From the cell containing the given text, extract its center point as (x, y) coordinate. 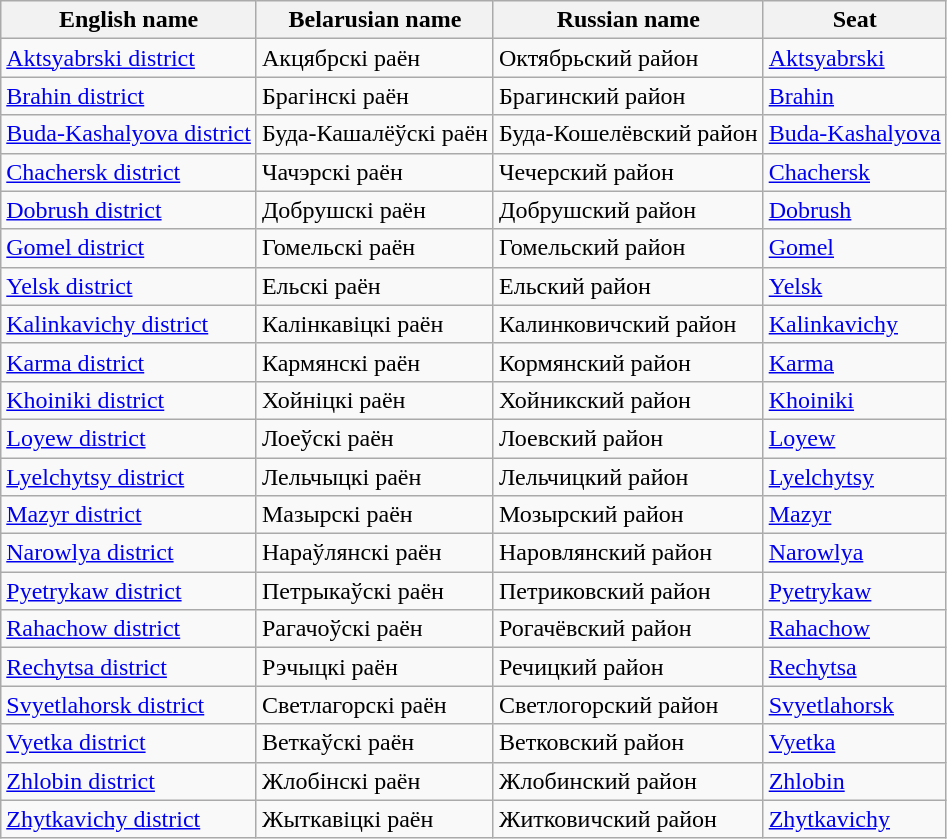
Seat (854, 20)
Yelsk (854, 286)
Zhytkavichy (854, 819)
Mazyr (854, 515)
Kalinkavichy (854, 324)
Brahin (854, 96)
Buda-Kashalyova district (129, 134)
Гомельский район (628, 248)
Pyetrykaw district (129, 591)
Rechytsa (854, 667)
Yelsk district (129, 286)
Ельский район (628, 286)
Vyetka (854, 743)
Rahachow district (129, 629)
Ветковский район (628, 743)
Жыткавіцкі раён (374, 819)
Жлобинский район (628, 781)
Светлогорский район (628, 705)
Svyetlahorsk district (129, 705)
Петриковский район (628, 591)
Narowlya (854, 553)
Октябрьский район (628, 58)
Лельчыцкі раён (374, 477)
Rahachow (854, 629)
Мозырский район (628, 515)
Кормянский район (628, 362)
Vyetka district (129, 743)
Рагачоўскі раён (374, 629)
Мазырскі раён (374, 515)
Buda-Kashalyova (854, 134)
Чечерский район (628, 172)
Chachersk district (129, 172)
Pyetrykaw (854, 591)
Веткаўскі раён (374, 743)
Наровлянский район (628, 553)
Чачэрскі раён (374, 172)
Lyelchytsy (854, 477)
Loyew (854, 438)
Narowlya district (129, 553)
English name (129, 20)
Lyelchytsy district (129, 477)
Mazyr district (129, 515)
Dobrush (854, 210)
Zhytkavichy district (129, 819)
Брагинский район (628, 96)
Svyetlahorsk (854, 705)
Gomel district (129, 248)
Калінкавіцкі раён (374, 324)
Рогачёвский район (628, 629)
Gomel (854, 248)
Акцябрскі раён (374, 58)
Kalinkavichy district (129, 324)
Rechytsa district (129, 667)
Рэчыцкі раён (374, 667)
Светлагорскі раён (374, 705)
Буда-Кошелёвский район (628, 134)
Брагінскі раён (374, 96)
Dobrush district (129, 210)
Karma district (129, 362)
Loyew district (129, 438)
Буда-Кашалёўскі раён (374, 134)
Жлобінскі раён (374, 781)
Лельчицкий район (628, 477)
Калинковичский район (628, 324)
Лоевский район (628, 438)
Zhlobin (854, 781)
Кармянскі раён (374, 362)
Гомельскі раён (374, 248)
Aktsyabrski (854, 58)
Zhlobin district (129, 781)
Belarusian name (374, 20)
Хойникский район (628, 400)
Нараўлянскі раён (374, 553)
Петрыкаўскі раён (374, 591)
Karma (854, 362)
Khoiniki (854, 400)
Речицкий район (628, 667)
Житковичский район (628, 819)
Лоеўскі раён (374, 438)
Khoiniki district (129, 400)
Brahin district (129, 96)
Aktsyabrski district (129, 58)
Ельскі раён (374, 286)
Russian name (628, 20)
Chachersk (854, 172)
Добрушский район (628, 210)
Добрушскі раён (374, 210)
Хойніцкі раён (374, 400)
